Capture the cell that displays the provided text and extract its [x, y] central coordinate. 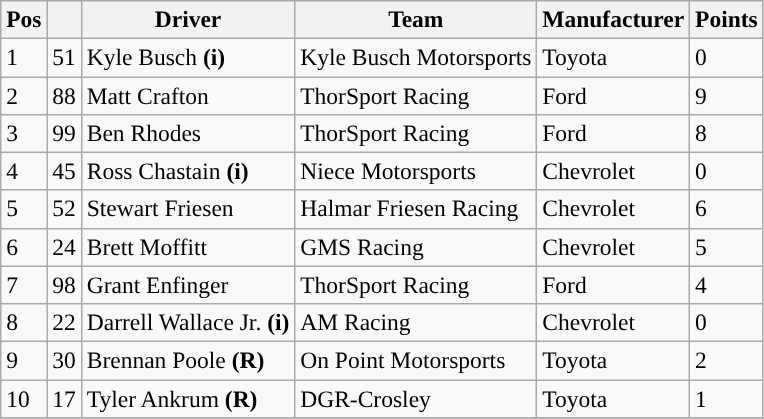
45 [64, 171]
3 [24, 133]
Kyle Busch (i) [188, 57]
DGR-Crosley [416, 398]
10 [24, 398]
Halmar Friesen Racing [416, 209]
GMS Racing [416, 247]
Kyle Busch Motorsports [416, 57]
On Point Motorsports [416, 360]
22 [64, 322]
98 [64, 285]
88 [64, 95]
Pos [24, 19]
Ross Chastain (i) [188, 171]
24 [64, 247]
99 [64, 133]
51 [64, 57]
7 [24, 285]
Team [416, 19]
AM Racing [416, 322]
30 [64, 360]
Stewart Friesen [188, 209]
Brett Moffitt [188, 247]
Niece Motorsports [416, 171]
Matt Crafton [188, 95]
Manufacturer [614, 19]
52 [64, 209]
Brennan Poole (R) [188, 360]
Tyler Ankrum (R) [188, 398]
Grant Enfinger [188, 285]
Points [727, 19]
Driver [188, 19]
Darrell Wallace Jr. (i) [188, 322]
Ben Rhodes [188, 133]
17 [64, 398]
